Pinpoint the cell where the given text exists, returning its (x, y) midpoint coordinate. 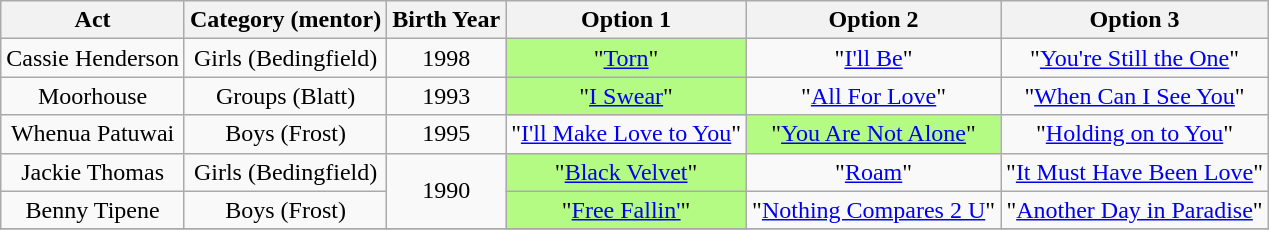
Cassie Henderson (93, 58)
1993 (446, 96)
1998 (446, 58)
Moorhouse (93, 96)
"You're Still the One" (1135, 58)
"I'll Make Love to You" (626, 134)
"Another Day in Paradise" (1135, 210)
"Free Fallin'" (626, 210)
Category (mentor) (285, 20)
Groups (Blatt) (285, 96)
Birth Year (446, 20)
Act (93, 20)
"You Are Not Alone" (874, 134)
Benny Tipene (93, 210)
"I'll Be" (874, 58)
"It Must Have Been Love" (1135, 172)
"Torn" (626, 58)
1990 (446, 191)
Whenua Patuwai (93, 134)
"I Swear" (626, 96)
"Holding on to You" (1135, 134)
"Nothing Compares 2 U" (874, 210)
Option 1 (626, 20)
"Black Velvet" (626, 172)
"Roam" (874, 172)
1995 (446, 134)
Option 3 (1135, 20)
"All For Love" (874, 96)
Option 2 (874, 20)
Jackie Thomas (93, 172)
"When Can I See You" (1135, 96)
